Search for the cell housing the specified text and yield its (x, y) center coordinate. 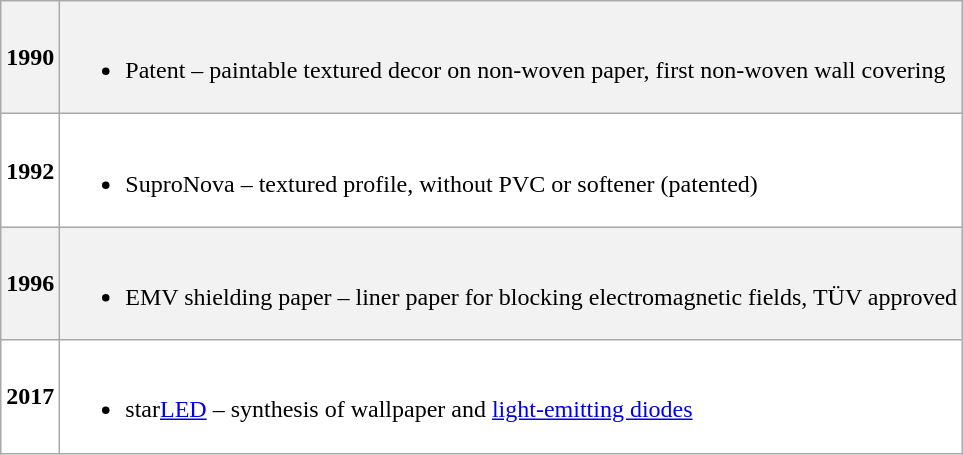
1990 (30, 58)
EMV shielding paper – liner paper for blocking electromagnetic fields, TÜV approved (512, 284)
starLED – synthesis of wallpaper and light-emitting diodes (512, 396)
Patent – paintable textured decor on non-woven paper, first non-woven wall covering (512, 58)
SuproNova – textured profile, without PVC or softener (patented) (512, 170)
1996 (30, 284)
1992 (30, 170)
2017 (30, 396)
